Return [X, Y] of the center of cell containing provided text 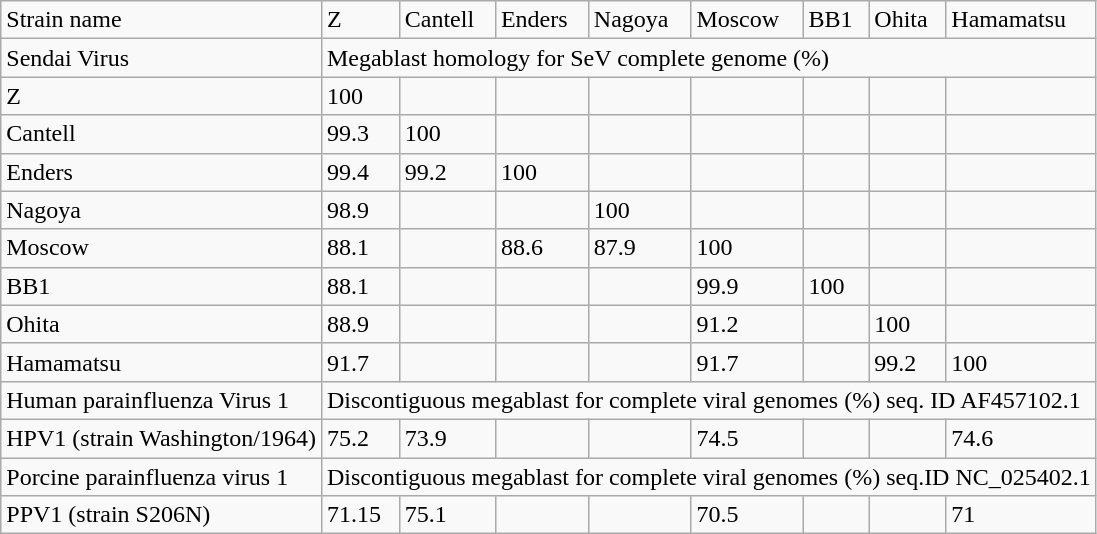
HPV1 (strain Washington/1964) [162, 438]
98.9 [360, 210]
Human parainfluenza Virus 1 [162, 400]
87.9 [640, 248]
99.3 [360, 134]
75.1 [447, 515]
91.2 [747, 324]
73.9 [447, 438]
88.6 [542, 248]
71.15 [360, 515]
Sendai Virus [162, 58]
74.5 [747, 438]
99.4 [360, 172]
88.9 [360, 324]
75.2 [360, 438]
74.6 [1022, 438]
Discontiguous megablast for complete viral genomes (%) seq. ID AF457102.1 [708, 400]
PPV1 (strain S206N) [162, 515]
71 [1022, 515]
70.5 [747, 515]
99.9 [747, 286]
Discontiguous megablast for complete viral genomes (%) seq.ID NC_025402.1 [708, 477]
Strain name [162, 20]
Megablast homology for SeV complete genome (%) [708, 58]
Porcine parainfluenza virus 1 [162, 477]
